Return the [X, Y] coordinate for the center point of the cell that contains the specified text.  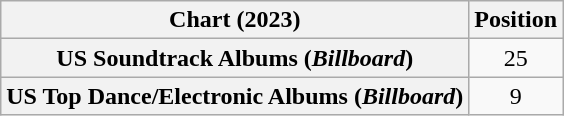
Chart (2023) [235, 20]
US Top Dance/Electronic Albums (Billboard) [235, 96]
US Soundtrack Albums (Billboard) [235, 58]
Position [516, 20]
25 [516, 58]
9 [516, 96]
